For the text-containing cell, return its midpoint in [X, Y] coordinate format. 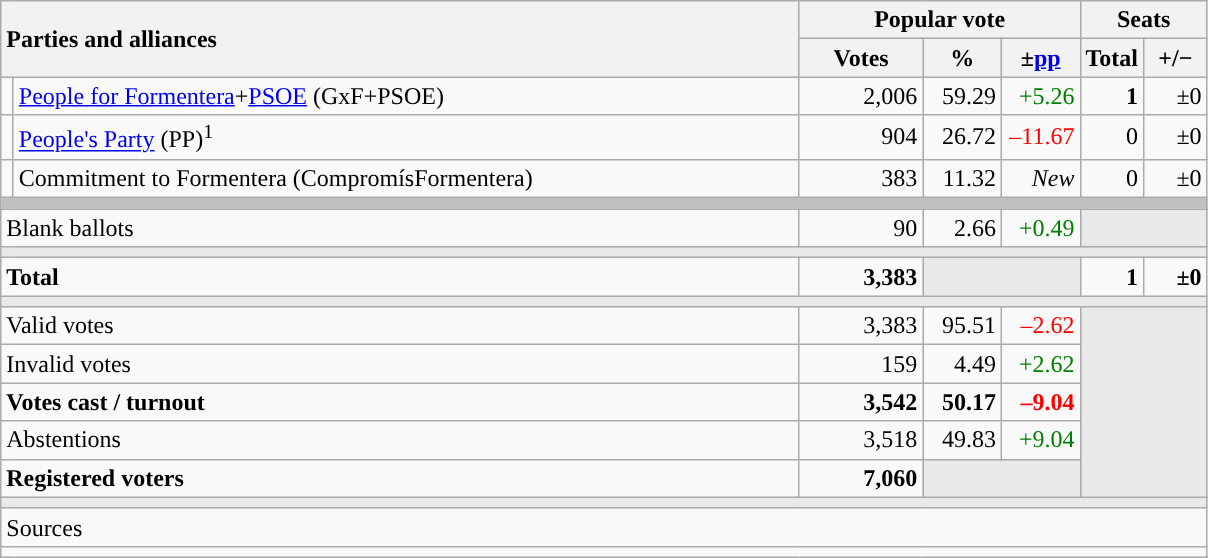
90 [861, 228]
3,542 [861, 402]
+/− [1176, 58]
Seats [1144, 20]
% [962, 58]
–9.04 [1040, 402]
–11.67 [1040, 138]
Sources [604, 527]
Registered voters [400, 478]
+0.49 [1040, 228]
59.29 [962, 96]
Invalid votes [400, 364]
+5.26 [1040, 96]
Popular vote [940, 20]
People's Party (PP)1 [406, 138]
26.72 [962, 138]
People for Formentera+PSOE (GxF+PSOE) [406, 96]
–2.62 [1040, 326]
Valid votes [400, 326]
2.66 [962, 228]
7,060 [861, 478]
+2.62 [1040, 364]
Votes [861, 58]
50.17 [962, 402]
3,518 [861, 440]
2,006 [861, 96]
Commitment to Formentera (CompromísFormentera) [406, 178]
11.32 [962, 178]
+9.04 [1040, 440]
49.83 [962, 440]
Blank ballots [400, 228]
159 [861, 364]
±pp [1040, 58]
4.49 [962, 364]
Parties and alliances [400, 39]
New [1040, 178]
904 [861, 138]
383 [861, 178]
Abstentions [400, 440]
Votes cast / turnout [400, 402]
95.51 [962, 326]
